Return (x, y) of the center of cell containing provided text 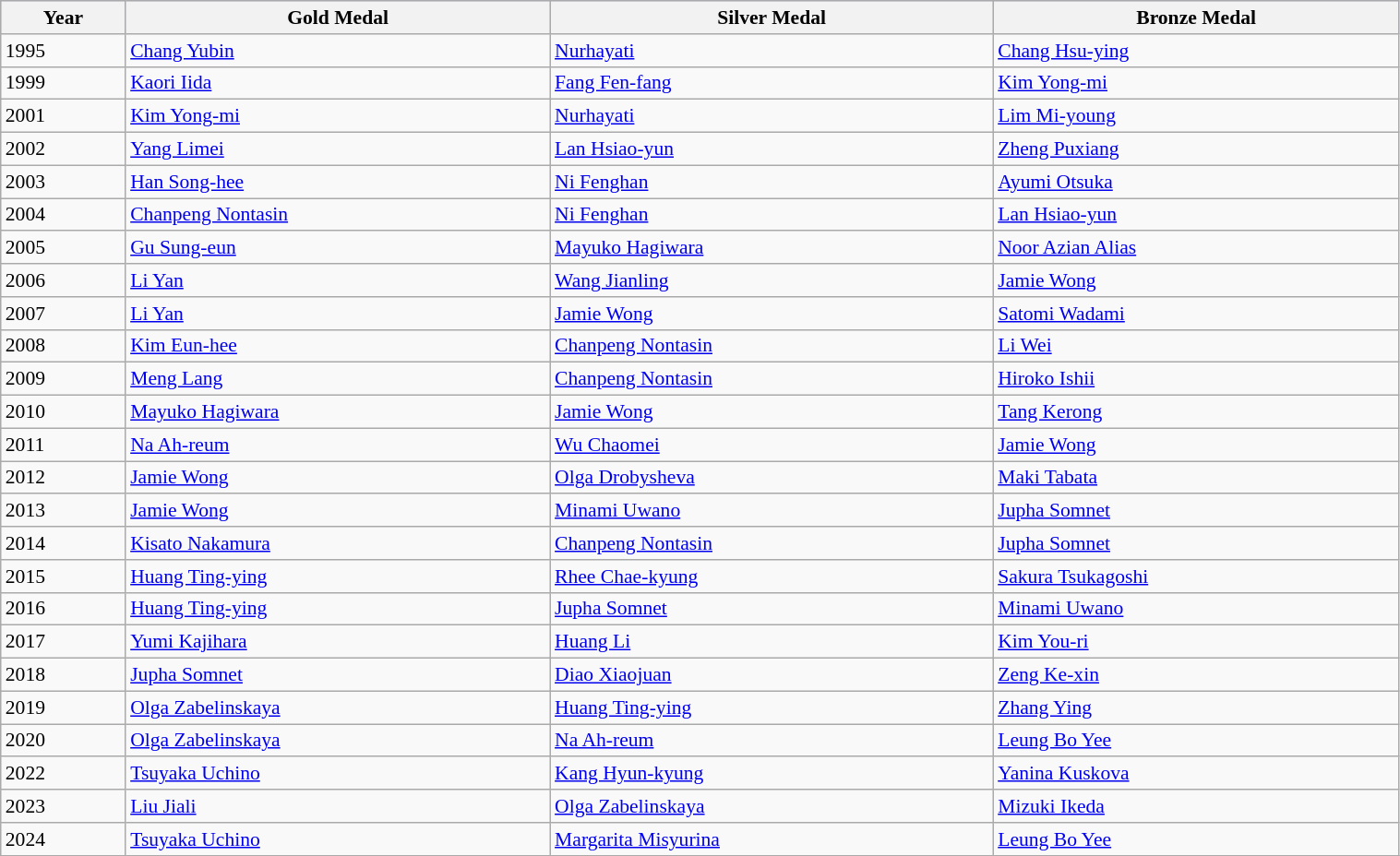
Yang Limei (338, 149)
2019 (63, 707)
1995 (63, 51)
2009 (63, 379)
Year (63, 18)
2005 (63, 248)
Rhee Chae-kyung (772, 577)
Kisato Nakamura (338, 543)
2006 (63, 280)
2020 (63, 741)
Yanina Kuskova (1196, 774)
Gold Medal (338, 18)
Zhang Ying (1196, 707)
Olga Drobysheva (772, 478)
Bronze Medal (1196, 18)
1999 (63, 83)
Zeng Ke-xin (1196, 675)
2008 (63, 346)
2016 (63, 609)
2022 (63, 774)
2001 (63, 116)
2013 (63, 511)
Fang Fen-fang (772, 83)
2011 (63, 445)
2014 (63, 543)
Ayumi Otsuka (1196, 182)
Huang Li (772, 642)
Kim Eun-hee (338, 346)
Gu Sung-eun (338, 248)
2015 (63, 577)
Chang Yubin (338, 51)
Maki Tabata (1196, 478)
2003 (63, 182)
Lim Mi-young (1196, 116)
Liu Jiali (338, 806)
Wang Jianling (772, 280)
2007 (63, 314)
Silver Medal (772, 18)
Mizuki Ikeda (1196, 806)
2010 (63, 412)
Tang Kerong (1196, 412)
2017 (63, 642)
2023 (63, 806)
Li Wei (1196, 346)
2012 (63, 478)
Noor Azian Alias (1196, 248)
Kaori Iida (338, 83)
Wu Chaomei (772, 445)
Meng Lang (338, 379)
Chang Hsu-ying (1196, 51)
2018 (63, 675)
Hiroko Ishii (1196, 379)
Yumi Kajihara (338, 642)
Satomi Wadami (1196, 314)
Margarita Misyurina (772, 839)
Han Song-hee (338, 182)
Kim You-ri (1196, 642)
2002 (63, 149)
Sakura Tsukagoshi (1196, 577)
Kang Hyun-kyung (772, 774)
2024 (63, 839)
Diao Xiaojuan (772, 675)
Zheng Puxiang (1196, 149)
2004 (63, 215)
